Pinpoint the cell where the given text exists, returning its (X, Y) midpoint coordinate. 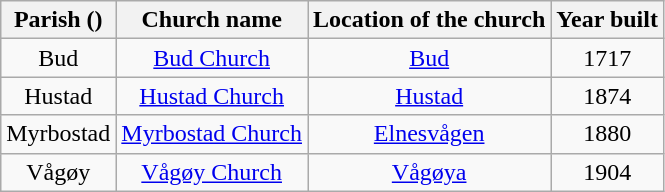
Vågøy Church (212, 172)
1880 (608, 134)
Vågøya (430, 172)
1904 (608, 172)
Year built (608, 20)
Myrbostad (58, 134)
Vågøy (58, 172)
Location of the church (430, 20)
Elnesvågen (430, 134)
Church name (212, 20)
Bud Church (212, 58)
Hustad Church (212, 96)
1717 (608, 58)
Myrbostad Church (212, 134)
1874 (608, 96)
Parish () (58, 20)
